Return the [x, y] coordinate for the center point of the cell that contains the specified text.  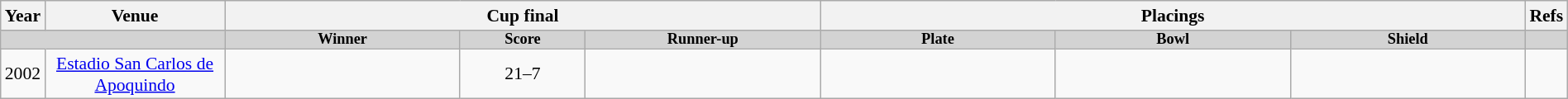
2002 [23, 74]
Runner-up [703, 40]
Bowl [1173, 40]
Winner [342, 40]
Venue [135, 16]
Refs [1546, 16]
Year [23, 16]
Cup final [523, 16]
Score [523, 40]
Plate [938, 40]
Estadio San Carlos de Apoquindo [135, 74]
21–7 [523, 74]
Shield [1408, 40]
Placings [1173, 16]
